Output the [X, Y] coordinate of the center of the cell containing the given text.  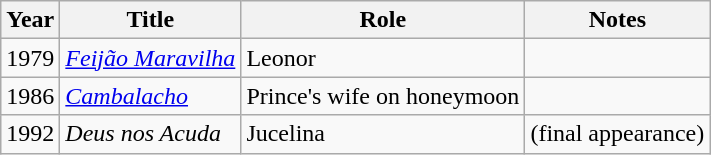
1986 [30, 96]
1979 [30, 58]
Feijão Maravilha [150, 58]
(final appearance) [618, 134]
Cambalacho [150, 96]
1992 [30, 134]
Prince's wife on honeymoon [383, 96]
Notes [618, 20]
Jucelina [383, 134]
Title [150, 20]
Role [383, 20]
Leonor [383, 58]
Year [30, 20]
Deus nos Acuda [150, 134]
